Return (X, Y) of the center of cell containing provided text 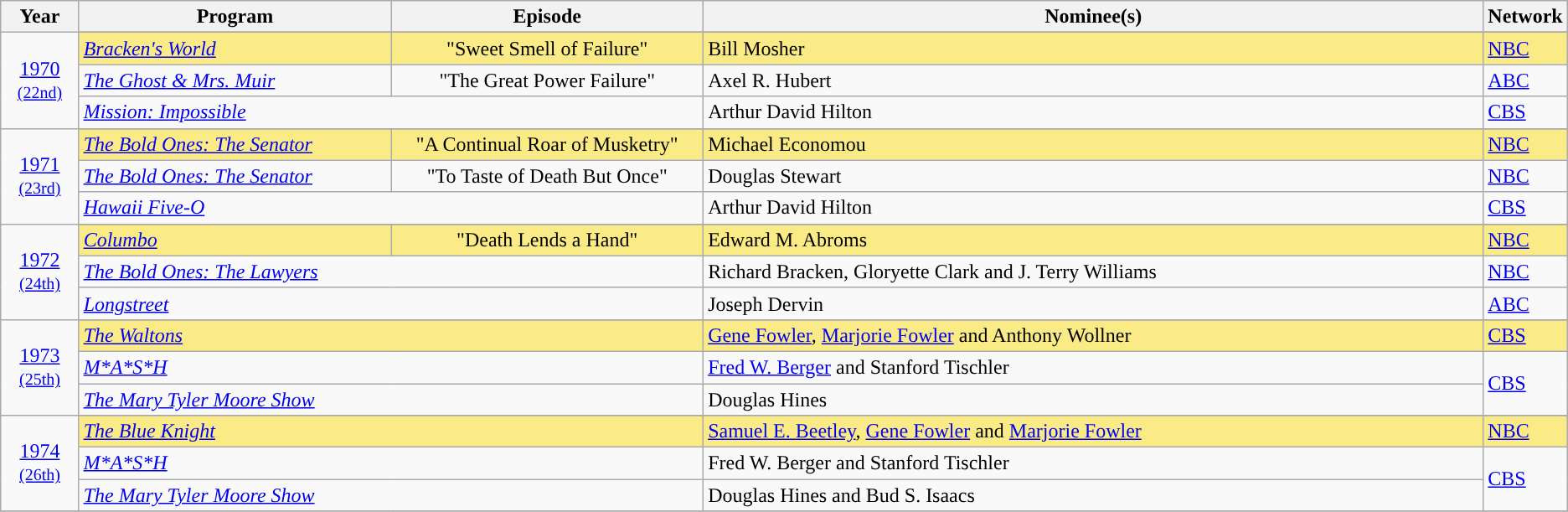
Michael Economou (1094, 144)
Bracken's World (235, 49)
Year (40, 17)
"A Continual Roar of Musketry" (548, 144)
The Ghost & Mrs. Muir (235, 80)
Hawaii Five-O (391, 208)
The Blue Knight (391, 432)
Gene Fowler, Marjorie Fowler and Anthony Wollner (1094, 335)
1970(22nd) (40, 80)
Mission: Impossible (391, 112)
Program (235, 17)
Joseph Dervin (1094, 303)
Network (1525, 17)
Samuel E. Beetley, Gene Fowler and Marjorie Fowler (1094, 432)
Edward M. Abroms (1094, 240)
Episode (548, 17)
1971(23rd) (40, 176)
Nominee(s) (1094, 17)
The Bold Ones: The Lawyers (391, 272)
Douglas Hines (1094, 400)
1972(24th) (40, 272)
Columbo (235, 240)
Bill Mosher (1094, 49)
"Death Lends a Hand" (548, 240)
"The Great Power Failure" (548, 80)
Douglas Stewart (1094, 176)
The Waltons (391, 335)
Longstreet (391, 303)
Richard Bracken, Gloryette Clark and J. Terry Williams (1094, 272)
1973(25th) (40, 367)
1974(26th) (40, 463)
Douglas Hines and Bud S. Isaacs (1094, 495)
"To Taste of Death But Once" (548, 176)
"Sweet Smell of Failure" (548, 49)
Axel R. Hubert (1094, 80)
